Find where the given text appears and provide that cell's center as (x, y) coordinate. 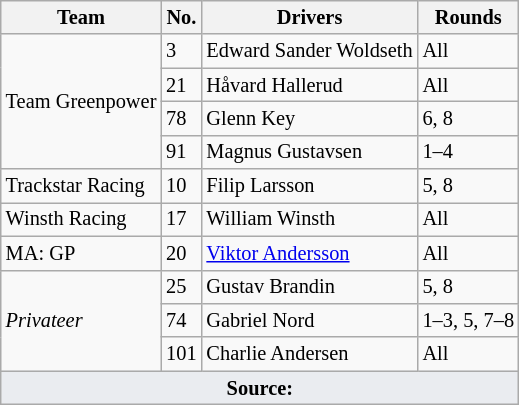
No. (181, 17)
74 (181, 320)
Rounds (468, 17)
10 (181, 186)
Drivers (310, 17)
78 (181, 118)
6, 8 (468, 118)
91 (181, 152)
William Winsth (310, 219)
Magnus Gustavsen (310, 152)
Source: (260, 388)
21 (181, 85)
Team (82, 17)
Glenn Key (310, 118)
101 (181, 354)
Gustav Brandin (310, 287)
1–3, 5, 7–8 (468, 320)
Privateer (82, 320)
Trackstar Racing (82, 186)
17 (181, 219)
3 (181, 51)
MA: GP (82, 253)
Edward Sander Woldseth (310, 51)
Winsth Racing (82, 219)
Viktor Andersson (310, 253)
Team Greenpower (82, 102)
Filip Larsson (310, 186)
Charlie Andersen (310, 354)
1–4 (468, 152)
Gabriel Nord (310, 320)
25 (181, 287)
Håvard Hallerud (310, 85)
20 (181, 253)
